Detect which cell encompasses the target text, then output its [X, Y] center coordinate. 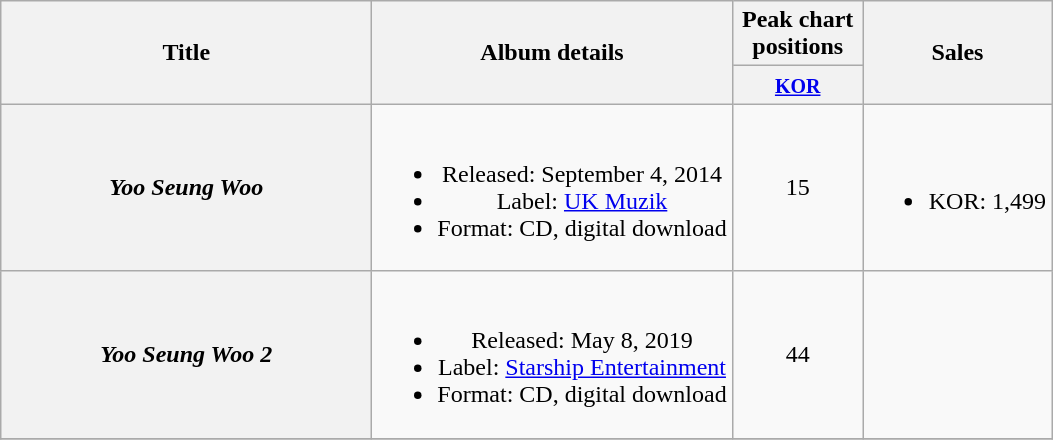
Released: September 4, 2014Label: UK MuzikFormat: CD, digital download [552, 188]
Released: May 8, 2019Label: Starship EntertainmentFormat: CD, digital download [552, 354]
Yoo Seung Woo [186, 188]
KOR: 1,499 [957, 188]
KOR [798, 85]
Sales [957, 52]
Title [186, 52]
Yoo Seung Woo 2 [186, 354]
15 [798, 188]
44 [798, 354]
Album details [552, 52]
Peak chart positions [798, 34]
